Return (X, Y) of the center of cell containing provided text 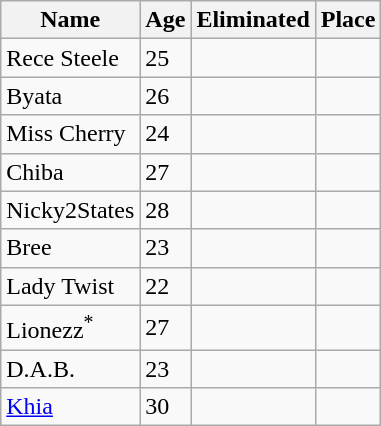
Age (166, 20)
30 (166, 407)
Miss Cherry (70, 134)
Chiba (70, 172)
25 (166, 58)
26 (166, 96)
Lady Twist (70, 286)
Rece Steele (70, 58)
D.A.B. (70, 369)
Byata (70, 96)
Name (70, 20)
28 (166, 210)
Place (348, 20)
Lionezz* (70, 328)
Nicky2States (70, 210)
Eliminated (253, 20)
22 (166, 286)
Khia (70, 407)
Bree (70, 248)
24 (166, 134)
